Return the [X, Y] coordinate for the center point of the cell that contains the specified text.  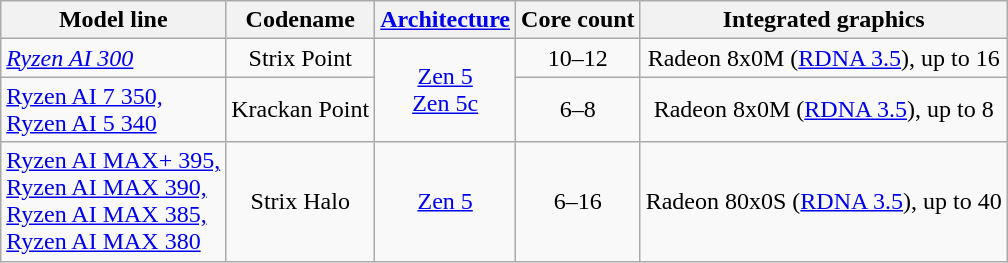
Ryzen AI 7 350,Ryzen AI 5 340 [114, 110]
6–8 [578, 110]
Radeon 80x0S (RDNA 3.5), up to 40 [824, 202]
Zen 5Zen 5c [446, 90]
10–12 [578, 58]
Strix Point [300, 58]
Strix Halo [300, 202]
Codename [300, 20]
Integrated graphics [824, 20]
Ryzen AI 300 [114, 58]
Model line [114, 20]
Ryzen AI MAX+ 395,Ryzen AI MAX 390,Ryzen AI MAX 385,Ryzen AI MAX 380 [114, 202]
6–16 [578, 202]
Architecture [446, 20]
Core count [578, 20]
Krackan Point [300, 110]
Radeon 8x0M (RDNA 3.5), up to 8 [824, 110]
Radeon 8x0M (RDNA 3.5), up to 16 [824, 58]
Zen 5 [446, 202]
